Capture the cell that displays the provided text and extract its (x, y) central coordinate. 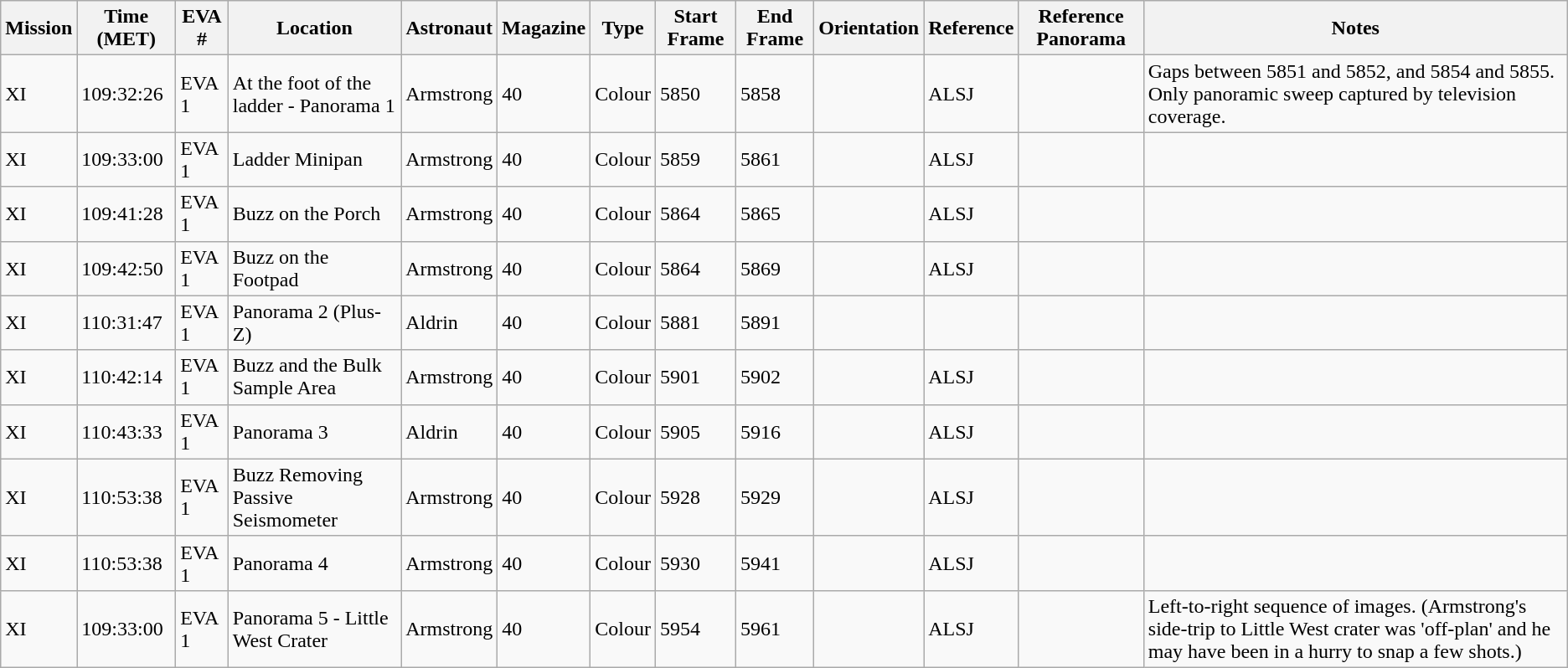
Panorama 3 (314, 432)
Ladder Minipan (314, 159)
Time (MET) (126, 28)
Buzz on the Footpad (314, 268)
Panorama 5 - Little West Crater (314, 629)
Astronaut (449, 28)
110:43:33 (126, 432)
5954 (695, 629)
5891 (774, 323)
Gaps between 5851 and 5852, and 5854 and 5855. Only panoramic sweep captured by television coverage. (1355, 94)
Buzz Removing Passive Seismometer (314, 497)
5961 (774, 629)
End Frame (774, 28)
5901 (695, 377)
5859 (695, 159)
Start Frame (695, 28)
110:31:47 (126, 323)
110:42:14 (126, 377)
EVA # (203, 28)
Panorama 4 (314, 563)
Mission (39, 28)
5861 (774, 159)
Type (623, 28)
5941 (774, 563)
Reference Panorama (1081, 28)
5916 (774, 432)
5858 (774, 94)
5869 (774, 268)
Orientation (869, 28)
5902 (774, 377)
Location (314, 28)
Buzz on the Porch (314, 214)
5850 (695, 94)
Notes (1355, 28)
5865 (774, 214)
At the foot of the ladder - Panorama 1 (314, 94)
Buzz and the Bulk Sample Area (314, 377)
Left-to-right sequence of images. (Armstrong's side-trip to Little West crater was 'off-plan' and he may have been in a hurry to snap a few shots.) (1355, 629)
109:32:26 (126, 94)
Reference (972, 28)
Panorama 2 (Plus-Z) (314, 323)
5905 (695, 432)
109:41:28 (126, 214)
109:42:50 (126, 268)
5881 (695, 323)
5930 (695, 563)
Magazine (544, 28)
5928 (695, 497)
5929 (774, 497)
